Identify which cell holds the provided text, then report its [x, y] central coordinate. 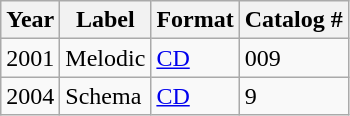
2001 [30, 58]
Melodic [106, 58]
9 [294, 96]
Catalog # [294, 20]
Label [106, 20]
Year [30, 20]
2004 [30, 96]
Schema [106, 96]
009 [294, 58]
Format [195, 20]
